Provide the [x, y] coordinate of the cell's center where the given text is located.  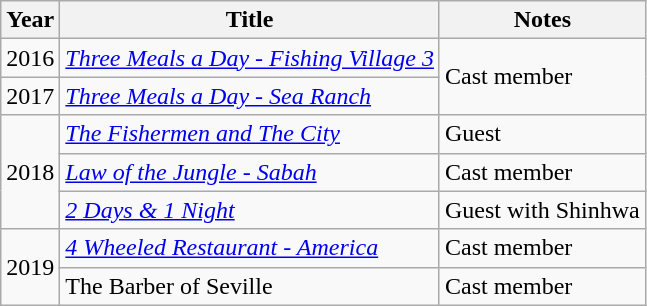
The Fishermen and The City [250, 134]
Guest [542, 134]
The Barber of Seville [250, 286]
Year [30, 20]
4 Wheeled Restaurant - America [250, 248]
2018 [30, 172]
Guest with Shinhwa [542, 210]
2016 [30, 58]
2 Days & 1 Night [250, 210]
Title [250, 20]
Three Meals a Day - Sea Ranch [250, 96]
2017 [30, 96]
Law of the Jungle - Sabah [250, 172]
Notes [542, 20]
Three Meals a Day - Fishing Village 3 [250, 58]
2019 [30, 267]
